Extract the (x, y) coordinate from the center of the cell holding the provided text.  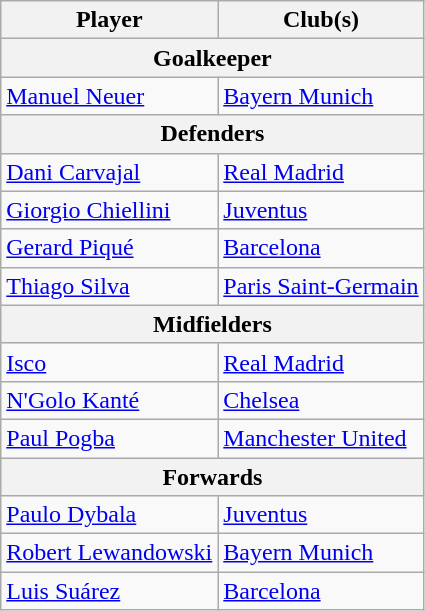
Robert Lewandowski (110, 553)
Manchester United (321, 438)
Paris Saint-Germain (321, 286)
Giorgio Chiellini (110, 210)
Manuel Neuer (110, 96)
Forwards (212, 477)
Paulo Dybala (110, 515)
Club(s) (321, 20)
N'Golo Kanté (110, 400)
Luis Suárez (110, 591)
Chelsea (321, 400)
Goalkeeper (212, 58)
Defenders (212, 134)
Player (110, 20)
Gerard Piqué (110, 248)
Isco (110, 362)
Dani Carvajal (110, 172)
Paul Pogba (110, 438)
Thiago Silva (110, 286)
Midfielders (212, 324)
